From the cell containing the given text, extract its center point as (x, y) coordinate. 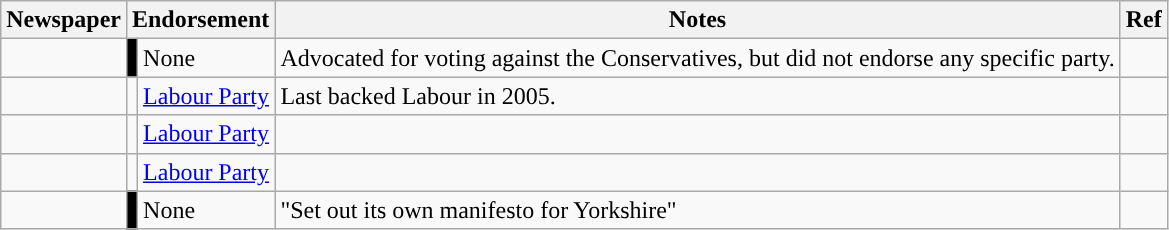
Newspaper (64, 20)
Advocated for voting against the Conservatives, but did not endorse any specific party. (698, 58)
Endorsement (200, 20)
Notes (698, 20)
Last backed Labour in 2005. (698, 96)
"Set out its own manifesto for Yorkshire" (698, 210)
Ref (1144, 20)
